Return [X, Y] of the center of cell containing provided text 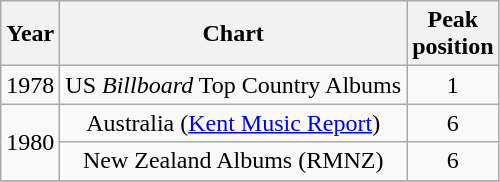
1980 [30, 142]
Chart [234, 34]
Australia (Kent Music Report) [234, 123]
Year [30, 34]
New Zealand Albums (RMNZ) [234, 161]
1 [453, 85]
Peakposition [453, 34]
1978 [30, 85]
US Billboard Top Country Albums [234, 85]
